Output the [x, y] coordinate of the center of the cell containing the given text.  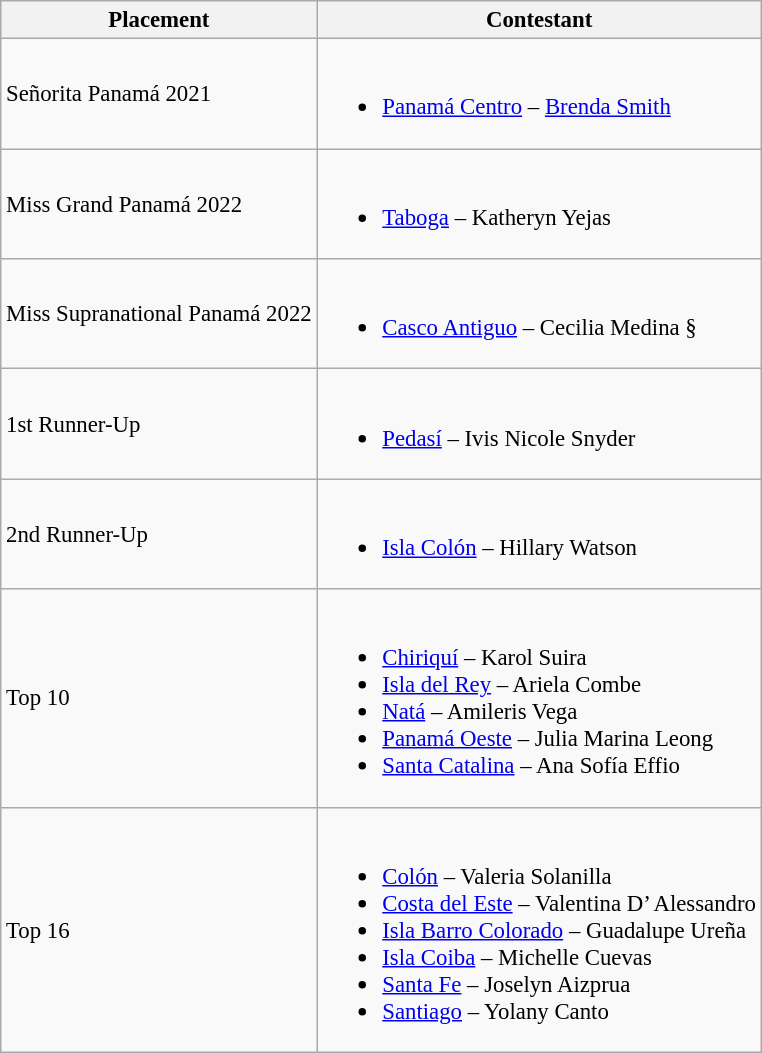
Miss Grand Panamá 2022 [159, 204]
Isla Colón – Hillary Watson [539, 534]
Top 16 [159, 930]
Pedasí – Ivis Nicole Snyder [539, 424]
1st Runner-Up [159, 424]
Chiriquí – Karol SuiraIsla del Rey – Ariela CombeNatá – Amileris VegaPanamá Oeste – Julia Marina LeongSanta Catalina – Ana Sofía Effio [539, 698]
Miss Supranational Panamá 2022 [159, 314]
Señorita Panamá 2021 [159, 94]
Panamá Centro – Brenda Smith [539, 94]
Taboga – Katheryn Yejas [539, 204]
Placement [159, 20]
Top 10 [159, 698]
Casco Antiguo – Cecilia Medina § [539, 314]
2nd Runner-Up [159, 534]
Contestant [539, 20]
